For the text-containing cell, return its midpoint in [x, y] coordinate format. 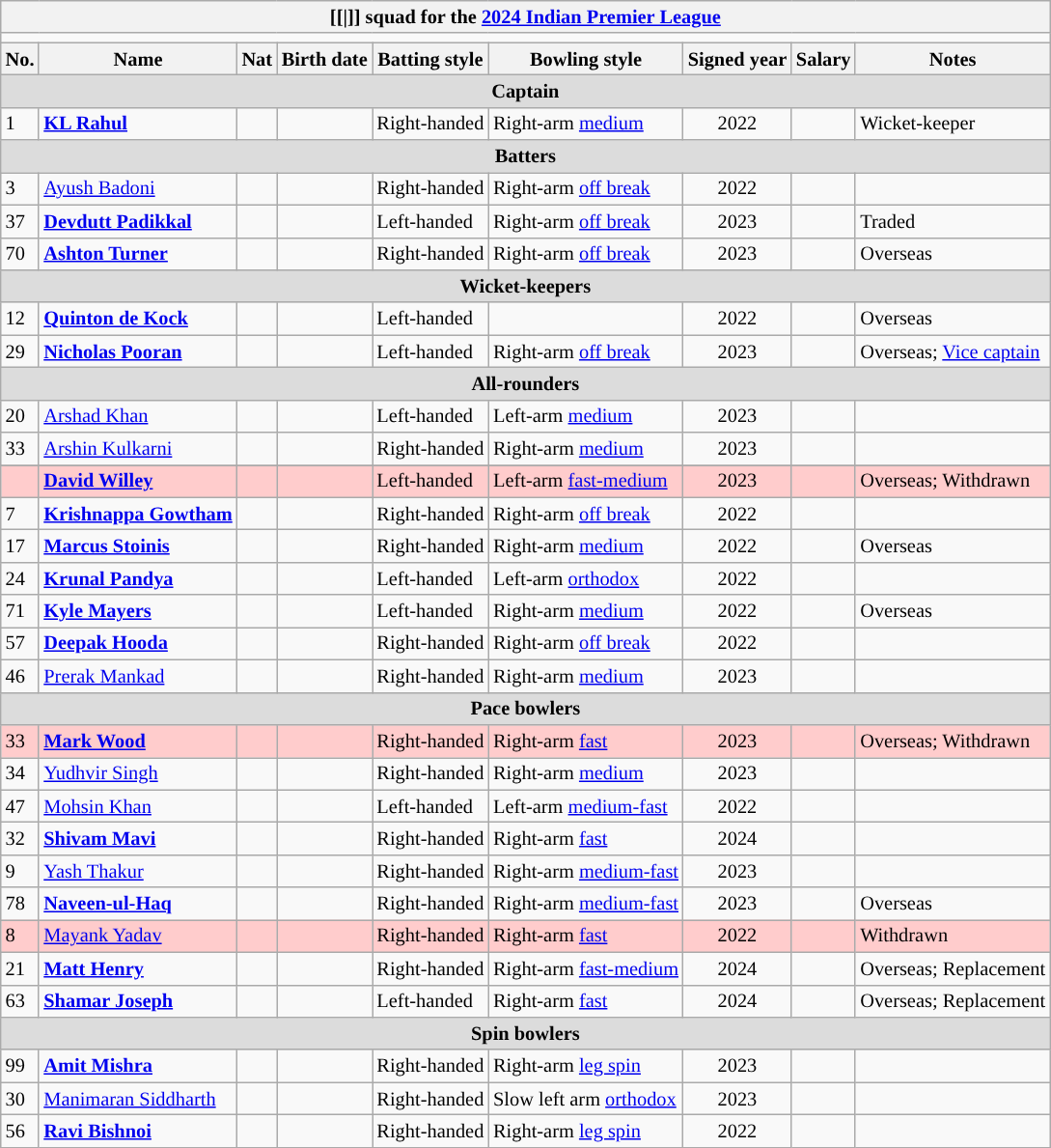
24 [20, 578]
Shamar Joseph [137, 1001]
57 [20, 643]
Krishnappa Gowtham [137, 514]
Salary [823, 59]
All-rounders [525, 383]
17 [20, 546]
Wicket-keeper [953, 124]
Arshin Kulkarni [137, 449]
Ravi Bishnoi [137, 1131]
Withdrawn [953, 936]
Left-arm fast-medium [586, 481]
63 [20, 1001]
Nicholas Pooran [137, 351]
9 [20, 871]
21 [20, 968]
Deepak Hooda [137, 643]
1 [20, 124]
Bowling style [586, 59]
Spin bowlers [525, 1033]
Ayush Badoni [137, 188]
Quinton de Kock [137, 319]
32 [20, 838]
Traded [953, 221]
Yash Thakur [137, 871]
7 [20, 514]
Mohsin Khan [137, 806]
8 [20, 936]
Left-arm medium-fast [586, 806]
Birth date [324, 59]
30 [20, 1099]
Marcus Stoinis [137, 546]
99 [20, 1066]
Arshad Khan [137, 416]
Amit Mishra [137, 1066]
Wicket-keepers [525, 286]
47 [20, 806]
70 [20, 254]
34 [20, 773]
Batters [525, 156]
Shivam Mavi [137, 838]
Mayank Yadav [137, 936]
71 [20, 611]
Pace bowlers [525, 709]
Krunal Pandya [137, 578]
Prerak Mankad [137, 676]
Naveen-ul-Haq [137, 904]
Overseas; Vice captain [953, 351]
Nat [257, 59]
78 [20, 904]
KL Rahul [137, 124]
46 [20, 676]
Notes [953, 59]
Matt Henry [137, 968]
Name [137, 59]
Left-arm medium [586, 416]
Right-arm fast-medium [586, 968]
David Willey [137, 481]
Captain [525, 91]
No. [20, 59]
Mark Wood [137, 741]
56 [20, 1131]
29 [20, 351]
Batting style [430, 59]
Yudhvir Singh [137, 773]
[[|]] squad for the 2024 Indian Premier League [525, 16]
12 [20, 319]
Left-arm orthodox [586, 578]
Manimaran Siddharth [137, 1099]
Slow left arm orthodox [586, 1099]
3 [20, 188]
Ashton Turner [137, 254]
Devdutt Padikkal [137, 221]
37 [20, 221]
Kyle Mayers [137, 611]
Signed year [737, 59]
20 [20, 416]
